Search for the cell housing the specified text and yield its [x, y] center coordinate. 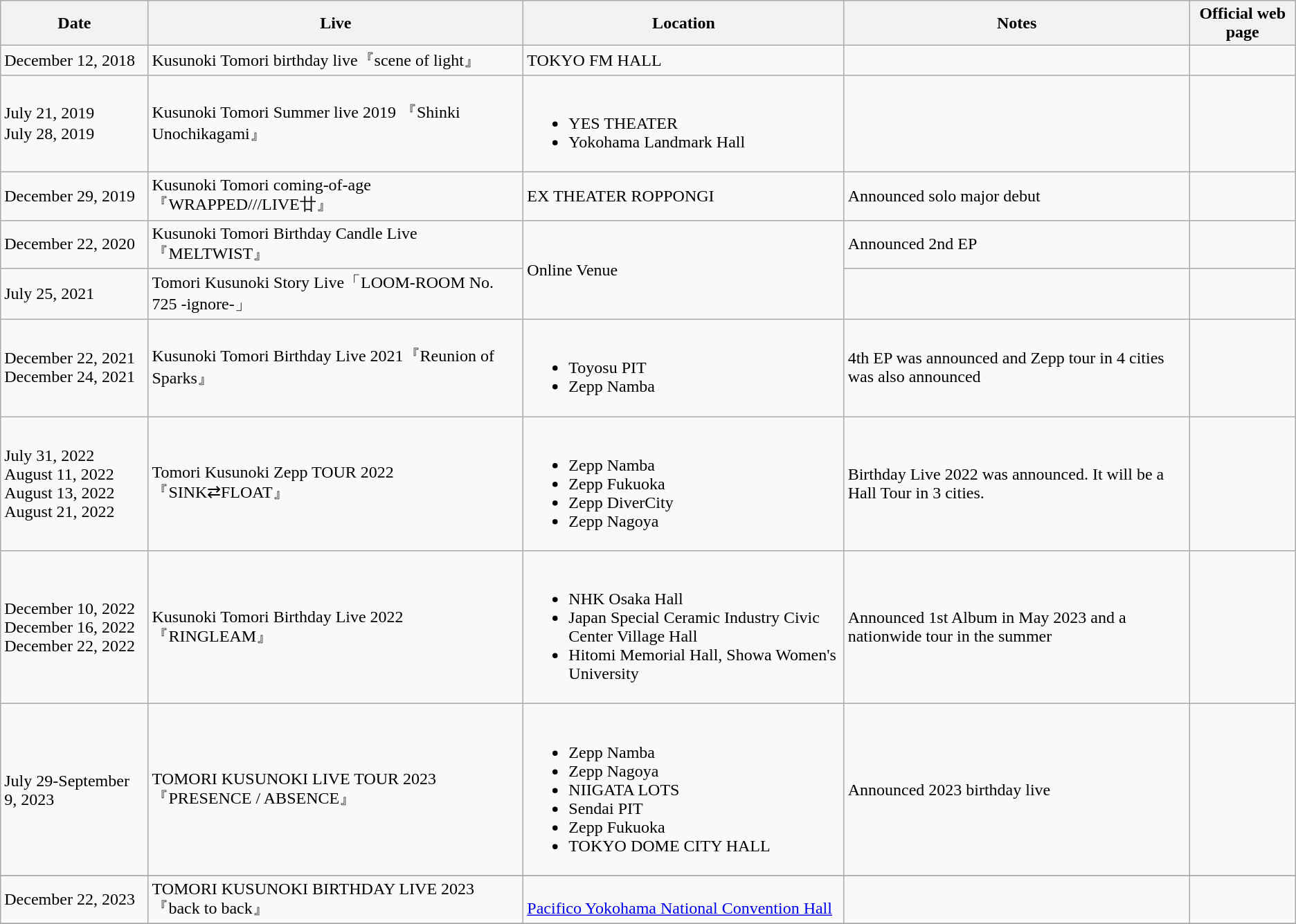
December 22, 2023 [75, 900]
Tomori Kusunoki Zepp TOUR 2022『SINK⇄FLOAT』 [336, 484]
December 22, 2021 December 24, 2021 [75, 368]
Pacifico Yokohama National Convention Hall [684, 900]
July 31, 2022 August 11, 2022 August 13, 2022 August 21, 2022 [75, 484]
Location [684, 24]
TOMORI KUSUNOKI LIVE TOUR 2023 『PRESENCE / ABSENCE』 [336, 790]
Live [336, 24]
July 21, 2019 July 28, 2019 [75, 123]
Birthday Live 2022 was announced. It will be a Hall Tour in 3 cities. [1016, 484]
July 29-September 9, 2023 [75, 790]
Online Venue [684, 270]
December 22, 2020 [75, 244]
July 25, 2021 [75, 294]
Kusunoki Tomori birthday live『scene of light』 [336, 61]
December 10, 2022 December 16, 2022 December 22, 2022 [75, 627]
NHK Osaka HallJapan Special Ceramic Industry Civic Center Village HallHitomi Memorial Hall, Showa Women's University [684, 627]
EX THEATER ROPPONGI [684, 196]
Kusunoki Tomori Birthday Live 2022『RINGLEAM』 [336, 627]
TOKYO FM HALL [684, 61]
YES THEATERYokohama Landmark Hall [684, 123]
Date [75, 24]
Tomori Kusunoki Story Live「LOOM-ROOM No. 725 -ignore-」 [336, 294]
Announced solo major debut [1016, 196]
Toyosu PITZepp Namba [684, 368]
Announced 2023 birthday live [1016, 790]
Kusunoki Tomori Birthday Candle Live『MELTWIST』 [336, 244]
Announced 1st Album in May 2023 and a nationwide tour in the summer [1016, 627]
Kusunoki Tomori coming-of-age 『WRAPPED///LIVE廿』 [336, 196]
Zepp NambaZepp NagoyaNIIGATA LOTSSendai PITZepp FukuokaTOKYO DOME CITY HALL [684, 790]
Announced 2nd EP [1016, 244]
December 29, 2019 [75, 196]
Kusunoki Tomori Birthday Live 2021『Reunion of Sparks』 [336, 368]
4th EP was announced and Zepp tour in 4 cities was also announced [1016, 368]
Official web page [1242, 24]
December 12, 2018 [75, 61]
Kusunoki Tomori Summer live 2019 『Shinki Unochikagami』 [336, 123]
Zepp NambaZepp FukuokaZepp DiverCityZepp Nagoya [684, 484]
Notes [1016, 24]
TOMORI KUSUNOKI BIRTHDAY LIVE 2023 『back to back』 [336, 900]
